Provide the [X, Y] coordinate of the cell's center where the given text is located.  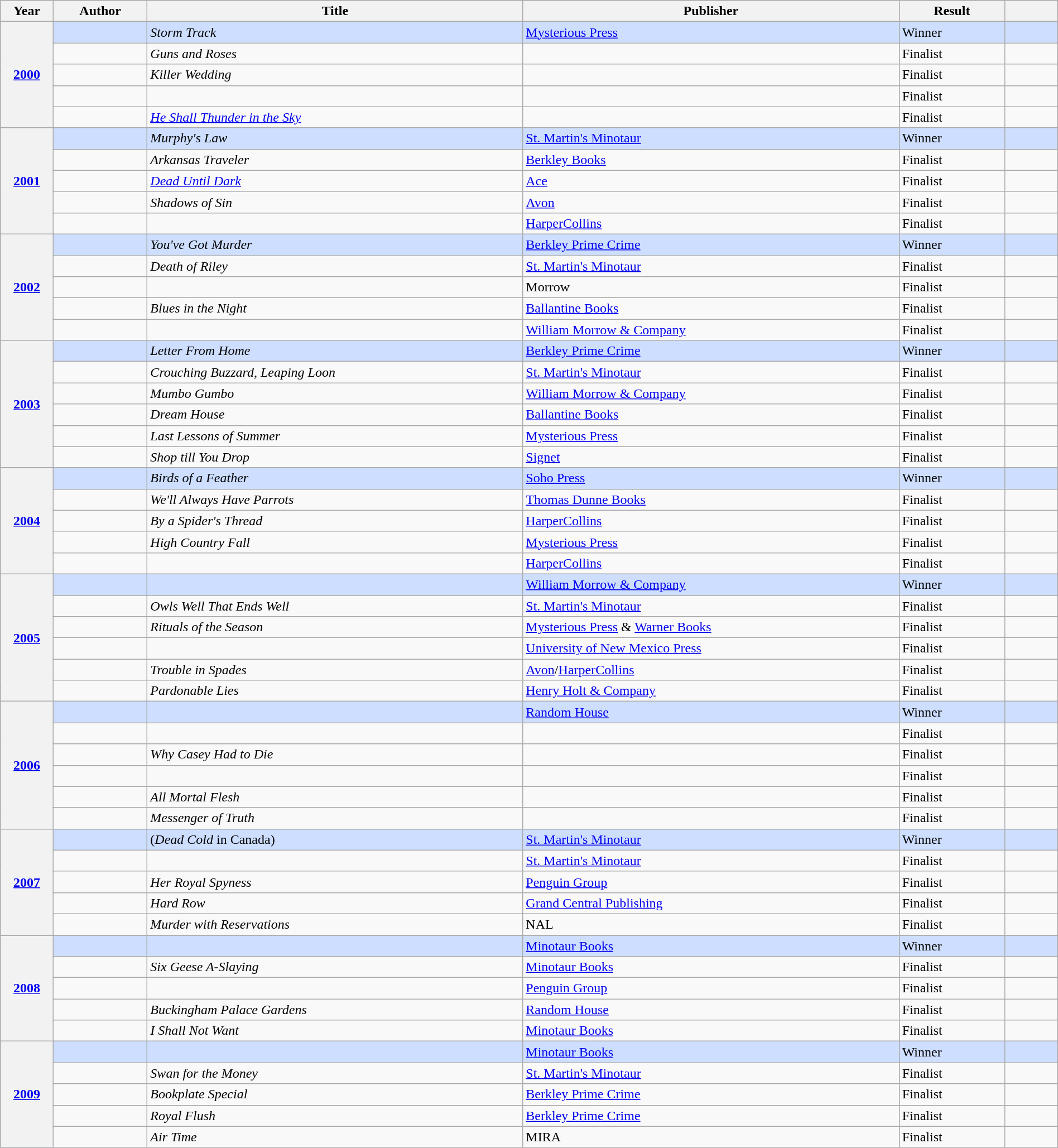
Why Casey Had to Die [335, 755]
Swan for the Money [335, 1073]
Publisher [711, 11]
Murphy's Law [335, 138]
Author [100, 11]
Murder with Reservations [335, 924]
Mysterious Press & Warner Books [711, 627]
He Shall Thunder in the Sky [335, 117]
Title [335, 11]
Berkley Books [711, 160]
I Shall Not Want [335, 1031]
Pardonable Lies [335, 691]
By a Spider's Thread [335, 521]
2006 [27, 765]
Grand Central Publishing [711, 903]
Owls Well That Ends Well [335, 606]
Death of Riley [335, 266]
2008 [27, 988]
Buckingham Palace Gardens [335, 1010]
Shop till You Drop [335, 457]
Six Geese A-Slaying [335, 967]
Mumbo Gumbo [335, 393]
2004 [27, 521]
Morrow [711, 287]
Ace [711, 181]
Messenger of Truth [335, 818]
Crouching Buzzard, Leaping Loon [335, 372]
Arkansas Traveler [335, 160]
NAL [711, 924]
Air Time [335, 1137]
Shadows of Sin [335, 202]
Dead Until Dark [335, 181]
Rituals of the Season [335, 627]
2000 [27, 75]
Hard Row [335, 903]
Last Lessons of Summer [335, 436]
Bookplate Special [335, 1094]
Killer Wedding [335, 75]
Her Royal Spyness [335, 882]
Birds of a Feather [335, 478]
High Country Fall [335, 542]
Soho Press [711, 478]
University of New Mexico Press [711, 649]
Royal Flush [335, 1116]
2002 [27, 287]
2009 [27, 1094]
Trouble in Spades [335, 670]
2007 [27, 882]
Dream House [335, 415]
Signet [711, 457]
2003 [27, 404]
Avon [711, 202]
Year [27, 11]
We'll Always Have Parrots [335, 499]
2005 [27, 637]
Storm Track [335, 32]
Blues in the Night [335, 309]
MIRA [711, 1137]
Result [952, 11]
Thomas Dunne Books [711, 499]
2001 [27, 181]
Henry Holt & Company [711, 691]
Letter From Home [335, 351]
You've Got Murder [335, 244]
Guns and Roses [335, 54]
All Mortal Flesh [335, 797]
Avon/HarperCollins [711, 670]
(Dead Cold in Canada) [335, 839]
